Detect which cell encompasses the target text, then output its [X, Y] center coordinate. 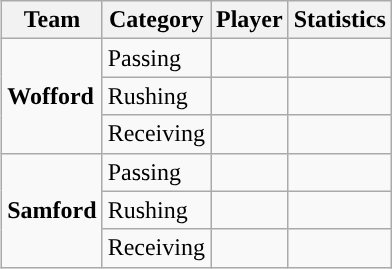
Team [52, 20]
Player [249, 20]
Wofford [52, 96]
Category [156, 20]
Samford [52, 210]
Statistics [340, 20]
